For the text-containing cell, return its midpoint in [x, y] coordinate format. 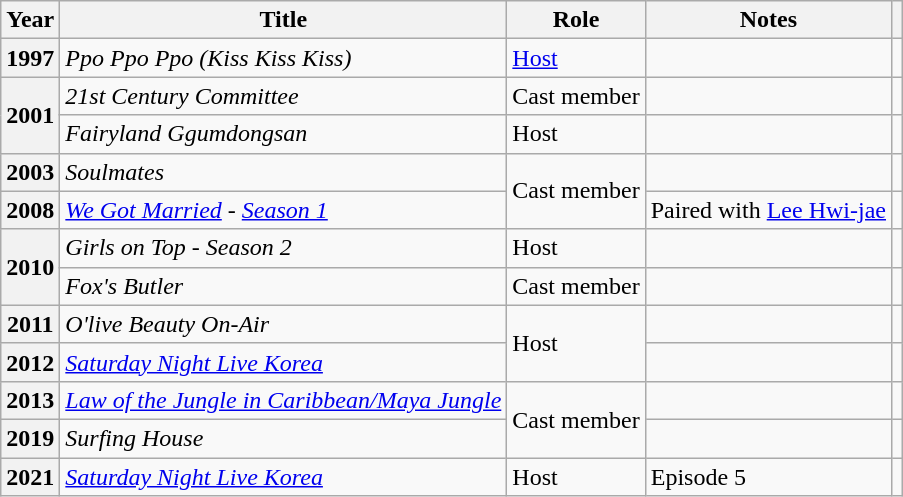
2008 [30, 210]
Title [284, 20]
2013 [30, 400]
2003 [30, 172]
1997 [30, 58]
Soulmates [284, 172]
Girls on Top - Season 2 [284, 248]
Surfing House [284, 438]
We Got Married - Season 1 [284, 210]
2010 [30, 267]
2019 [30, 438]
Paired with Lee Hwi-jae [768, 210]
Episode 5 [768, 477]
2012 [30, 362]
Fairyland Ggumdongsan [284, 134]
Fox's Butler [284, 286]
2011 [30, 324]
21st Century Committee [284, 96]
Ppo Ppo Ppo (Kiss Kiss Kiss) [284, 58]
2001 [30, 115]
Role [576, 20]
2021 [30, 477]
Year [30, 20]
O'live Beauty On-Air [284, 324]
Law of the Jungle in Caribbean/Maya Jungle [284, 400]
Notes [768, 20]
